Return (X, Y) of the center of cell containing provided text 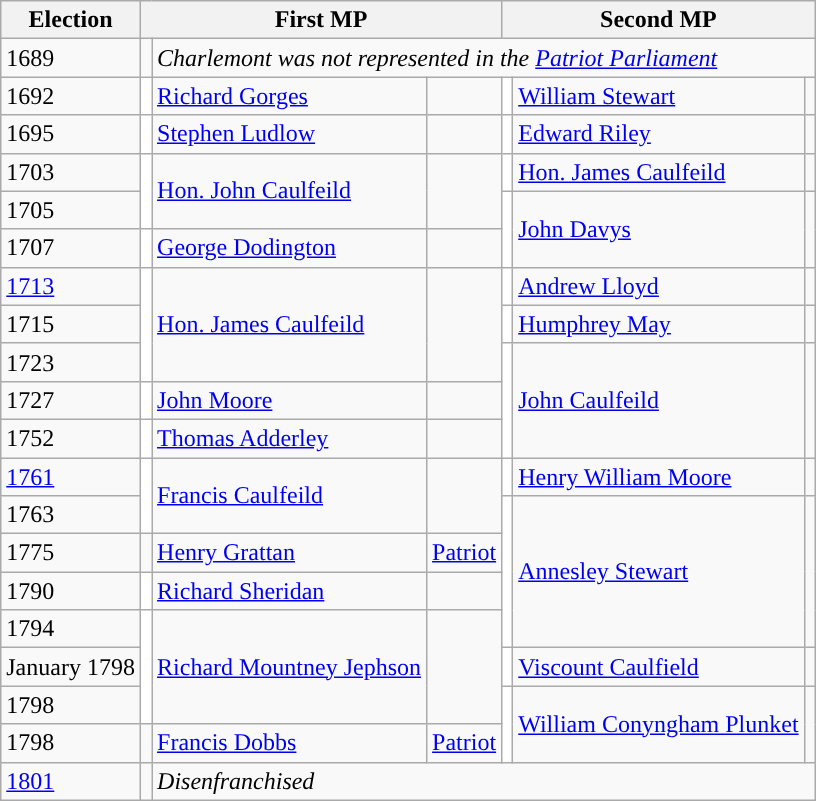
1763 (71, 515)
Richard Sheridan (290, 591)
Richard Mountney Jephson (290, 667)
1689 (71, 58)
Edward Riley (658, 134)
1707 (71, 248)
John Moore (290, 400)
January 1798 (71, 667)
Francis Dobbs (290, 743)
Second MP (659, 20)
Andrew Lloyd (658, 286)
Hon. John Caulfeild (290, 191)
1705 (71, 210)
Francis Caulfeild (290, 496)
Henry William Moore (658, 477)
1727 (71, 400)
John Davys (658, 229)
1801 (71, 781)
1775 (71, 553)
John Caulfeild (658, 400)
1794 (71, 629)
1713 (71, 286)
George Dodington (290, 248)
Humphrey May (658, 324)
Charlemont was not represented in the Patriot Parliament (484, 58)
1692 (71, 96)
Stephen Ludlow (290, 134)
Richard Gorges (290, 96)
Disenfranchised (484, 781)
1715 (71, 324)
1752 (71, 438)
William Stewart (658, 96)
Henry Grattan (290, 553)
1703 (71, 172)
Election (71, 20)
1790 (71, 591)
Viscount Caulfield (658, 667)
1723 (71, 362)
1761 (71, 477)
Annesley Stewart (658, 572)
William Conyngham Plunket (658, 724)
1695 (71, 134)
First MP (320, 20)
Thomas Adderley (290, 438)
